Search for the cell housing the specified text and yield its [X, Y] center coordinate. 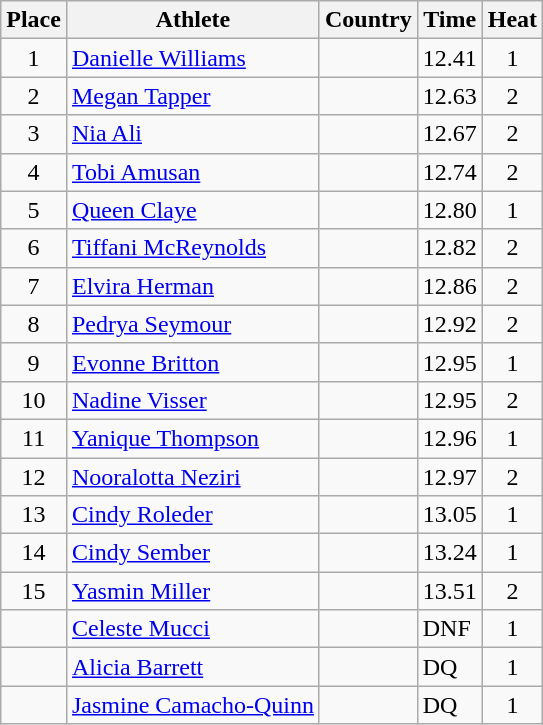
13.24 [450, 553]
Pedrya Seymour [192, 324]
Tobi Amusan [192, 172]
4 [34, 172]
13 [34, 515]
13.51 [450, 591]
5 [34, 210]
Nadine Visser [192, 400]
Yasmin Miller [192, 591]
Tiffani McReynolds [192, 248]
Country [368, 20]
10 [34, 400]
Place [34, 20]
Danielle Williams [192, 58]
12.97 [450, 477]
12.41 [450, 58]
Yanique Thompson [192, 438]
Alicia Barrett [192, 667]
Celeste Mucci [192, 629]
12.86 [450, 286]
12.96 [450, 438]
Evonne Britton [192, 362]
Nooralotta Neziri [192, 477]
Athlete [192, 20]
12.82 [450, 248]
13.05 [450, 515]
12.67 [450, 134]
14 [34, 553]
12.74 [450, 172]
11 [34, 438]
7 [34, 286]
Elvira Herman [192, 286]
8 [34, 324]
Queen Claye [192, 210]
9 [34, 362]
Cindy Roleder [192, 515]
Time [450, 20]
12 [34, 477]
DNF [450, 629]
Cindy Sember [192, 553]
12.63 [450, 96]
15 [34, 591]
Heat [512, 20]
6 [34, 248]
3 [34, 134]
Nia Ali [192, 134]
Jasmine Camacho-Quinn [192, 705]
12.92 [450, 324]
Megan Tapper [192, 96]
12.80 [450, 210]
